Identify which cell holds the provided text, then report its (X, Y) central coordinate. 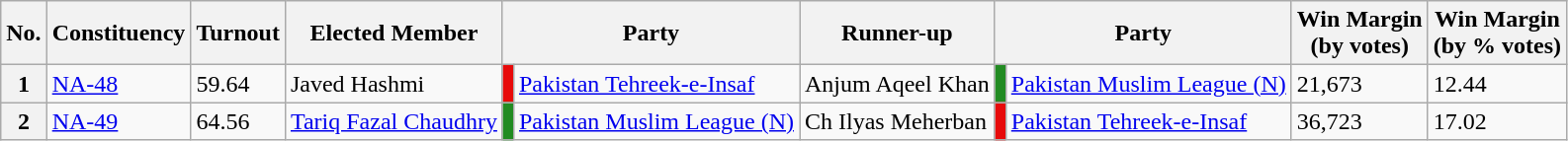
2 (24, 121)
NA-48 (119, 84)
64.56 (238, 121)
12.44 (1497, 84)
Turnout (238, 34)
Runner-up (897, 34)
Win Margin(by % votes) (1497, 34)
Ch Ilyas Meherban (897, 121)
Win Margin(by votes) (1359, 34)
Constituency (119, 34)
No. (24, 34)
Javed Hashmi (393, 84)
59.64 (238, 84)
17.02 (1497, 121)
1 (24, 84)
Elected Member (393, 34)
36,723 (1359, 121)
Anjum Aqeel Khan (897, 84)
NA-49 (119, 121)
Tariq Fazal Chaudhry (393, 121)
21,673 (1359, 84)
